Capture the cell that displays the provided text and extract its (x, y) central coordinate. 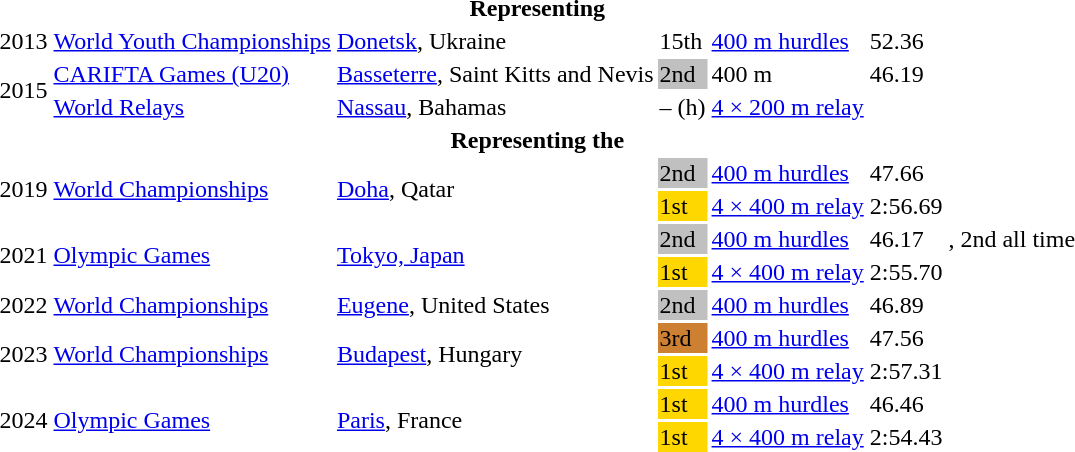
46.89 (906, 305)
47.66 (906, 173)
47.56 (906, 338)
46.19 (906, 74)
4 × 200 m relay (788, 107)
CARIFTA Games (U20) (192, 74)
46.46 (906, 404)
Paris, France (495, 420)
World Relays (192, 107)
– (h) (682, 107)
Basseterre, Saint Kitts and Nevis (495, 74)
46.17 (906, 239)
Budapest, Hungary (495, 354)
Doha, Qatar (495, 190)
Tokyo, Japan (495, 256)
400 m (788, 74)
2:54.43 (906, 437)
52.36 (906, 41)
Donetsk, Ukraine (495, 41)
World Youth Championships (192, 41)
2:57.31 (906, 371)
2:56.69 (906, 206)
Nassau, Bahamas (495, 107)
15th (682, 41)
2:55.70 (906, 272)
Eugene, United States (495, 305)
3rd (682, 338)
